Capture the cell that displays the provided text and extract its (X, Y) central coordinate. 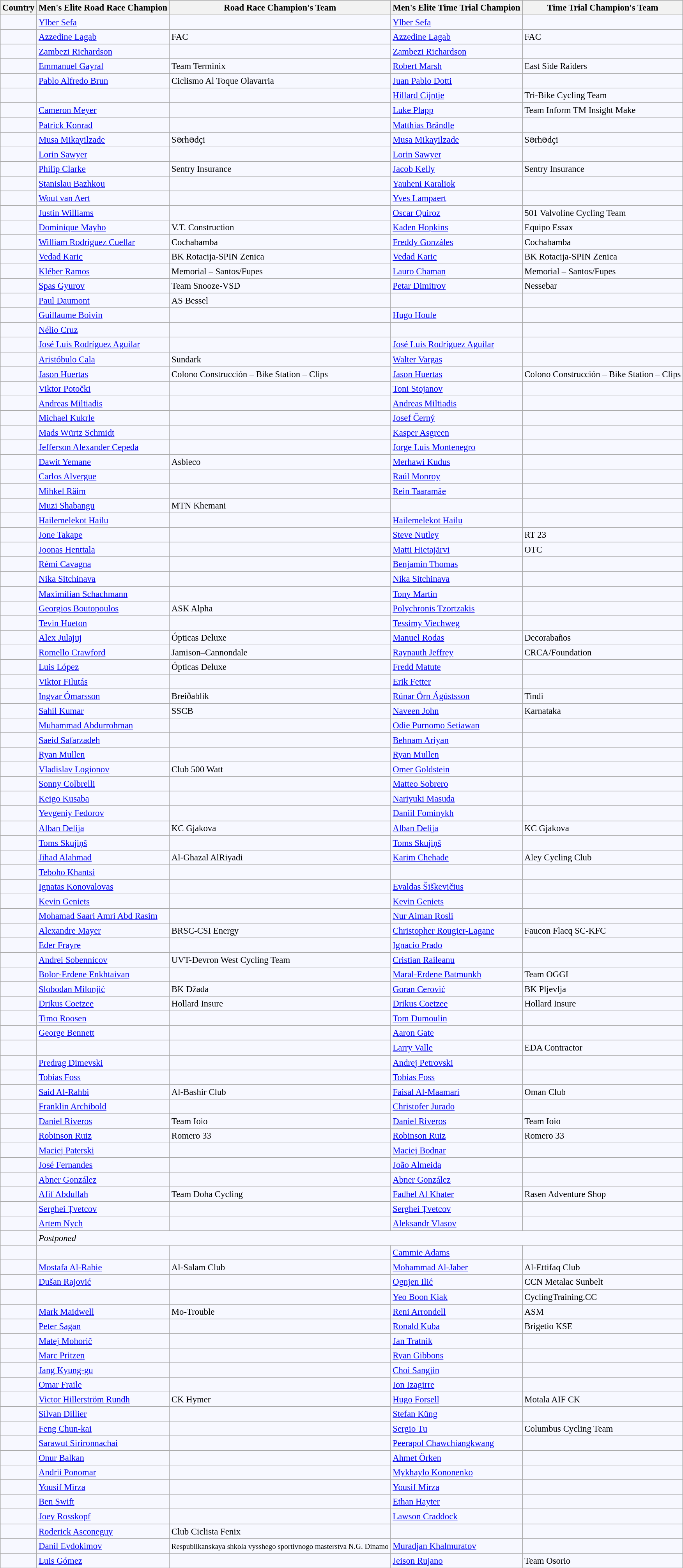
Matej Mohorič (103, 1341)
Benjamin Thomas (457, 565)
Artem Nych (103, 1224)
Team Terminix (280, 66)
Karim Chehade (457, 857)
Club Ciclista Fenix (280, 1531)
Al-Ghazal AlRiyadi (280, 857)
Slobodan Milonjić (103, 989)
Viktor Potočki (103, 388)
Muzi Shabangu (103, 506)
Mark Maidwell (103, 1312)
Nariyuki Masuda (457, 799)
Timo Roosen (103, 1019)
Erik Fetter (457, 682)
Joey Rosskopf (103, 1517)
CRCA/Foundation (603, 652)
Jeison Rujano (457, 1561)
Mohamad Saari Amri Abd Rasim (103, 916)
Country (19, 8)
Dawit Yemane (103, 462)
Karnataka (603, 711)
Evaldas Šiškevičius (457, 887)
Rúnar Örn Ágústsson (457, 696)
Andrei Sobennicov (103, 960)
Jacob Kelly (457, 169)
Maximilian Schachmann (103, 594)
OTC (603, 550)
Joonas Henttala (103, 550)
Jan Tratnik (457, 1341)
Danil Evdokimov (103, 1546)
Asbieco (280, 462)
Nur Aiman Rosli (457, 916)
Mohammad Al-Jaber (457, 1268)
Peter Sagan (103, 1326)
Wout van Aert (103, 198)
Team Osorio (603, 1561)
Silvan Dillier (103, 1414)
Mo-Trouble (280, 1312)
BK Džada (280, 989)
Said Al-Rahbi (103, 1092)
Mykhaylo Kononenko (457, 1473)
Ognjen Ilić (457, 1282)
Paul Daumont (103, 301)
Aleksandr Vlasov (457, 1224)
501 Valvoline Cycling Team (603, 213)
Raúl Monroy (457, 477)
Viktor Filutás (103, 682)
Franklin Archibold (103, 1106)
Aaron Gate (457, 1033)
Roderick Asconeguy (103, 1531)
Hugo Houle (457, 315)
Toni Stojanov (457, 388)
Yeo Boon Kiak (457, 1297)
Luis Gómez (103, 1561)
Respublikanskaya shkola vysshego sportivnogo masterstva N.G. Dinamo (280, 1546)
Lawson Craddock (457, 1517)
Jefferson Alexander Cepeda (103, 447)
Ignatas Konovalovas (103, 887)
Tri-Bike Cycling Team (603, 95)
Rasen Adventure Shop (603, 1194)
Men's Elite Time Trial Champion (457, 8)
William Rodríguez Cuellar (103, 242)
CK Hymer (280, 1399)
Ben Swift (103, 1502)
Cristian Raileanu (457, 960)
Hugo Forsell (457, 1399)
Aristóbulo Cala (103, 359)
Cammie Adams (457, 1253)
Ryan Gibbons (457, 1356)
Andrii Ponomar (103, 1473)
Reni Arrondell (457, 1312)
Tessimy Viechweg (457, 623)
Tony Martin (457, 594)
Goran Cerović (457, 989)
Yauheni Karaliok (457, 184)
Merhawi Kudus (457, 462)
RT 23 (603, 535)
Georgios Boutopoulos (103, 608)
Aley Cycling Club (603, 857)
Andrej Petrovski (457, 1063)
Oscar Quiroz (457, 213)
Al-Ettifaq Club (603, 1268)
Stanislau Bazhkou (103, 184)
Michael Kukrle (103, 418)
Petar Dimitrov (457, 286)
Nessebar (603, 286)
Team Inform TM Insight Make (603, 110)
Dominique Mayho (103, 228)
Matthias Brändle (457, 125)
Vladislav Logionov (103, 770)
Lauro Chaman (457, 272)
Jone Takape (103, 535)
Guillaume Boivin (103, 315)
Sundark (280, 359)
Afif Abdullah (103, 1194)
Larry Valle (457, 1048)
Odie Purnomo Setiawan (457, 726)
Road Race Champion's Team (280, 8)
Jamison–Cannondale (280, 652)
Eder Frayre (103, 945)
Team Snooze-VSD (280, 286)
Rein Taaramäe (457, 491)
João Almeida (457, 1165)
Daniil Fominykh (457, 814)
Teboho Khantsi (103, 872)
MTN Khemani (280, 506)
Oman Club (603, 1092)
Freddy Gonzáles (457, 242)
Brigetio KSE (603, 1326)
Alex Julajuj (103, 637)
Polychronis Tzortzakis (457, 608)
Time Trial Champion's Team (603, 8)
Nélio Cruz (103, 330)
Maciej Bodnar (457, 1150)
Bolor-Erdene Enkhtaivan (103, 975)
Rémi Cavagna (103, 565)
Naveen John (457, 711)
Stefan Küng (457, 1414)
Omer Goldstein (457, 770)
Sonny Colbrelli (103, 784)
Faucon Flacq SC-KFC (603, 931)
Philip Clarke (103, 169)
Spas Gyurov (103, 286)
Maral-Erdene Batmunkh (457, 975)
Muradjan Khalmuratov (457, 1546)
Team Doha Cycling (280, 1194)
Christofer Jurado (457, 1106)
Jang Kyung-gu (103, 1370)
Sarawut Sirironnachai (103, 1443)
Columbus Cycling Team (603, 1429)
Ahmet Örken (457, 1458)
Jihad Alahmad (103, 857)
Emmanuel Gayral (103, 66)
Postponed (360, 1238)
Decorabaños (603, 637)
SSCB (280, 711)
Al-Bashir Club (280, 1092)
Omar Fraile (103, 1385)
Breiðablik (280, 696)
Luis López (103, 667)
Alexandre Mayer (103, 931)
Walter Vargas (457, 359)
Victor Hillerström Rundh (103, 1399)
AS Bessel (280, 301)
Fadhel Al Khater (457, 1194)
Tom Dumoulin (457, 1019)
Sahil Kumar (103, 711)
Ignacio Prado (457, 945)
Ronald Kuba (457, 1326)
ASM (603, 1312)
EDA Contractor (603, 1048)
José Fernandes (103, 1165)
Romello Crawford (103, 652)
Kléber Ramos (103, 272)
UVT-Devron West Cycling Team (280, 960)
Ingvar Ómarsson (103, 696)
BRSC-CSI Energy (280, 931)
Kaden Hopkins (457, 228)
Yves Lampaert (457, 198)
Kasper Asgreen (457, 433)
Club 500 Watt (280, 770)
Team OGGI (603, 975)
Tindi (603, 696)
Steve Nutley (457, 535)
Equipo Essax (603, 228)
Sergio Tu (457, 1429)
ASK Alpha (280, 608)
Ethan Hayter (457, 1502)
CCN Metalac Sunbelt (603, 1282)
Behnam Ariyan (457, 740)
Mads Würtz Schmidt (103, 433)
Carlos Alvergue (103, 477)
Mihkel Räim (103, 491)
East Side Raiders (603, 66)
Christopher Rougier-Lagane (457, 931)
Al-Salam Club (280, 1268)
BK Pljevlja (603, 989)
Saeid Safarzadeh (103, 740)
Yevgeniy Fedorov (103, 814)
Muhammad Abdurrohman (103, 726)
Ion Izagirre (457, 1385)
Marc Pritzen (103, 1356)
Predrag Dimevski (103, 1063)
CyclingTraining.CC (603, 1297)
Justin Williams (103, 213)
Onur Balkan (103, 1458)
Feng Chun-kai (103, 1429)
Jorge Luis Montenegro (457, 447)
Cameron Meyer (103, 110)
Maciej Paterski (103, 1150)
Men's Elite Road Race Champion (103, 8)
Matti Hietajärvi (457, 550)
Matteo Sobrero (457, 784)
Faisal Al-Maamari (457, 1092)
Juan Pablo Dotti (457, 81)
Patrick Konrad (103, 125)
Josef Černý (457, 418)
Raynauth Jeffrey (457, 652)
Keigo Kusaba (103, 799)
Robert Marsh (457, 66)
Mostafa Al-Rabie (103, 1268)
Ciclismo Al Toque Olavarria (280, 81)
Choi Sangjin (457, 1370)
Hillard Cijntje (457, 95)
Tevin Hueton (103, 623)
Luke Plapp (457, 110)
Dušan Rajović (103, 1282)
Peerapol Chawchiangkwang (457, 1443)
Manuel Rodas (457, 637)
Motala AIF CK (603, 1399)
Pablo Alfredo Brun (103, 81)
Fredd Matute (457, 667)
V.T. Construction (280, 228)
George Bennett (103, 1033)
